For the text-containing cell, return its midpoint in [x, y] coordinate format. 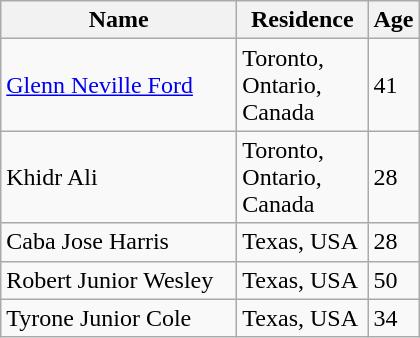
Caba Jose Harris [119, 242]
34 [394, 318]
Age [394, 20]
Glenn Neville Ford [119, 85]
Name [119, 20]
41 [394, 85]
50 [394, 280]
Tyrone Junior Cole [119, 318]
Residence [302, 20]
Robert Junior Wesley [119, 280]
Khidr Ali [119, 177]
